Identify which cell holds the provided text, then report its [x, y] central coordinate. 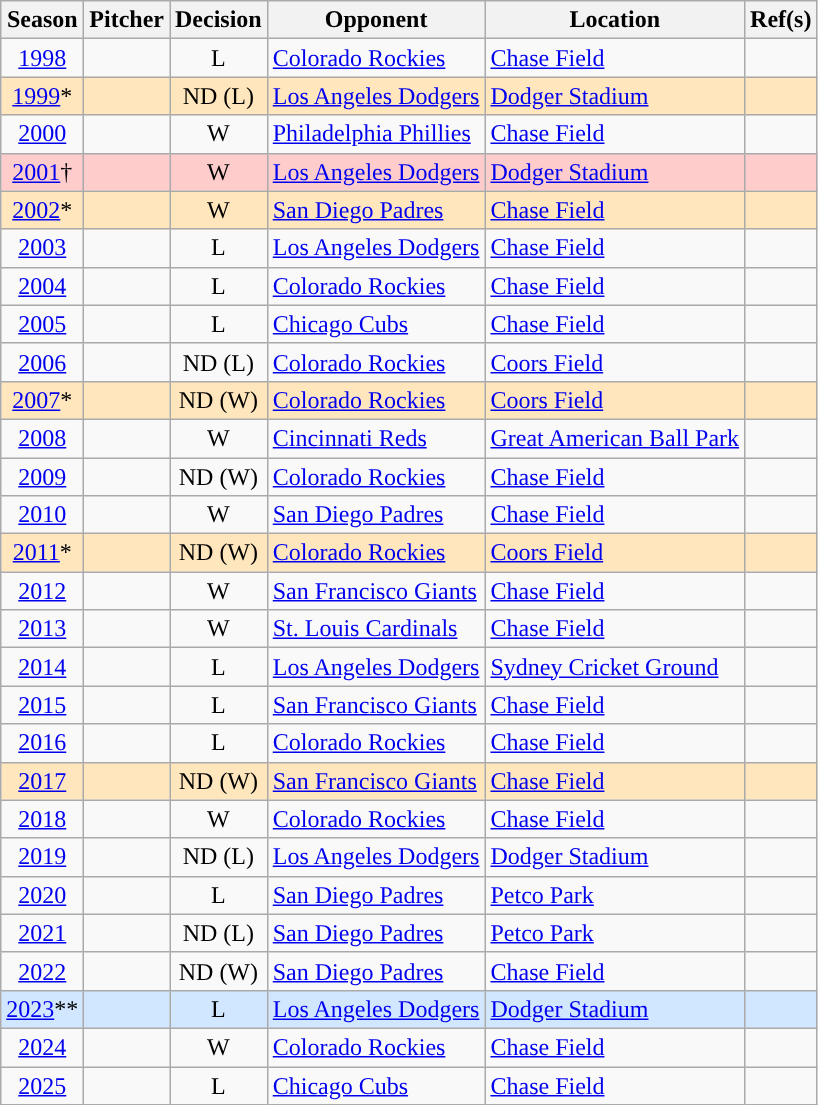
2009 [42, 477]
2021 [42, 933]
1998 [42, 58]
2002* [42, 210]
Decision [219, 20]
2003 [42, 248]
2013 [42, 629]
2025 [42, 1085]
Pitcher [127, 20]
1999* [42, 96]
2020 [42, 895]
Great American Ball Park [615, 438]
2011* [42, 553]
Sydney Cricket Ground [615, 667]
Cincinnati Reds [376, 438]
2014 [42, 667]
Ref(s) [781, 20]
2000 [42, 134]
2018 [42, 819]
2023** [42, 1009]
2019 [42, 857]
Location [615, 20]
Philadelphia Phillies [376, 134]
2008 [42, 438]
2005 [42, 324]
2007* [42, 400]
2006 [42, 362]
2024 [42, 1047]
Season [42, 20]
2016 [42, 743]
2015 [42, 705]
St. Louis Cardinals [376, 629]
2012 [42, 591]
2010 [42, 515]
Opponent [376, 20]
2001† [42, 172]
2004 [42, 286]
2022 [42, 971]
2017 [42, 781]
